Determine the [X, Y] coordinate at the center of the cell enclosing the given text.  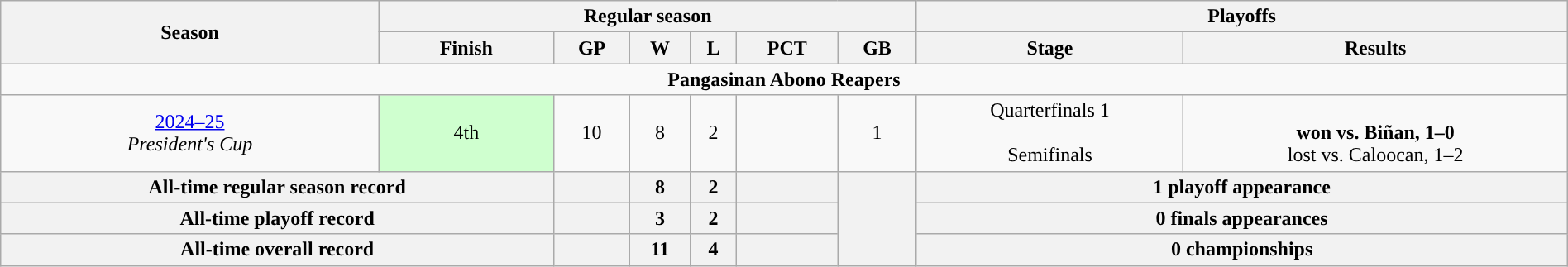
Season [190, 32]
GP [592, 48]
L [713, 48]
2024–25 President's Cup [190, 133]
Pangasinan Abono Reapers [784, 79]
GB [877, 48]
4 [713, 250]
1 [877, 133]
Quarterfinals 1 Semifinals [1050, 133]
0 finals appearances [1242, 218]
3 [660, 218]
PCT [787, 48]
4th [466, 133]
10 [592, 133]
All-time overall record [278, 250]
Results [1375, 48]
0 championships [1242, 250]
Regular season [648, 17]
11 [660, 250]
Finish [466, 48]
All-time playoff record [278, 218]
All-time regular season record [278, 187]
Playoffs [1242, 17]
Stage [1050, 48]
W [660, 48]
1 playoff appearance [1242, 187]
won vs. Biñan, 1–0 lost vs. Caloocan, 1–2 [1375, 133]
